Determine the [x, y] coordinate at the center of the cell enclosing the given text.  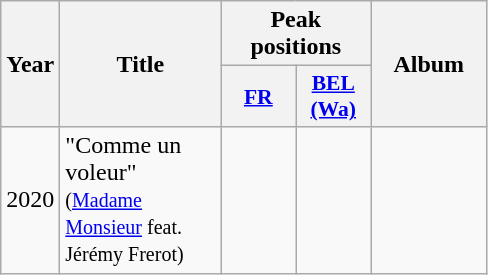
Peak positions [296, 34]
Album [429, 64]
2020 [30, 200]
FR [258, 96]
BEL (Wa) [334, 96]
"Comme un voleur"(Madame Monsieur feat. Jérémy Frerot) [140, 200]
Title [140, 64]
Year [30, 64]
